Return the (x, y) coordinate for the center point of the cell that contains the specified text.  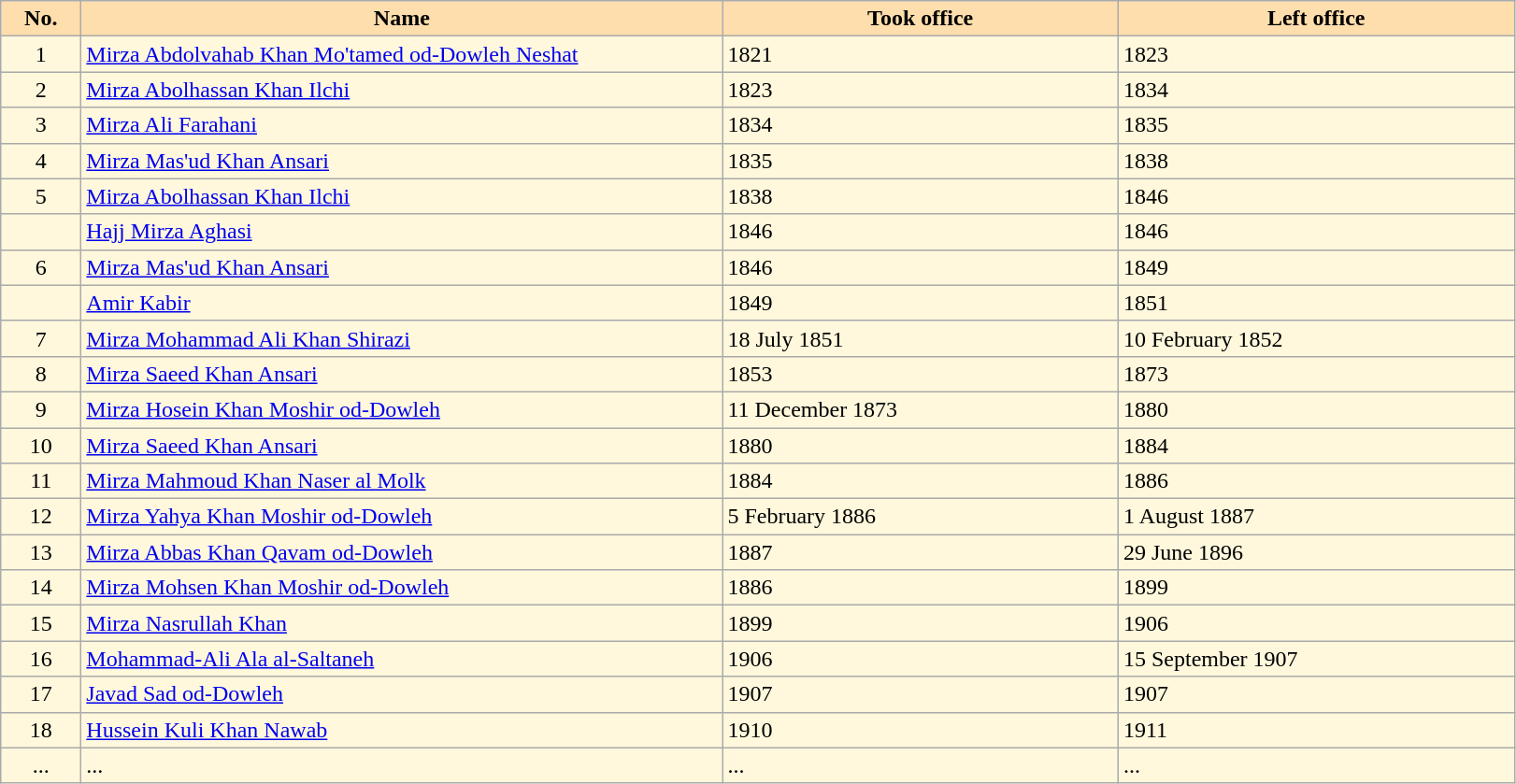
13 (41, 552)
10 February 1852 (1316, 338)
No. (41, 19)
9 (41, 409)
14 (41, 588)
4 (41, 161)
17 (41, 694)
Mohammad-Ali Ala al-Saltaneh (402, 659)
1851 (1316, 303)
1911 (1316, 730)
29 June 1896 (1316, 552)
15 (41, 623)
Mirza Yahya Khan Moshir od-Dowleh (402, 517)
Hajj Mirza Aghasi (402, 232)
Mirza Abbas Khan Qavam od-Dowleh (402, 552)
5 February 1886 (921, 517)
1 August 1887 (1316, 517)
Mirza Ali Farahani (402, 125)
11 (41, 481)
Left office (1316, 19)
1887 (921, 552)
Took office (921, 19)
18 (41, 730)
1 (41, 54)
11 December 1873 (921, 409)
Mirza Mohsen Khan Moshir od-Dowleh (402, 588)
6 (41, 267)
8 (41, 374)
2 (41, 90)
Javad Sad od-Dowleh (402, 694)
Mirza Mohammad Ali Khan Shirazi (402, 338)
18 July 1851 (921, 338)
1873 (1316, 374)
10 (41, 446)
1821 (921, 54)
1910 (921, 730)
1853 (921, 374)
12 (41, 517)
Hussein Kuli Khan Nawab (402, 730)
Mirza Hosein Khan Moshir od-Dowleh (402, 409)
5 (41, 196)
Mirza Mahmoud Khan Naser al Molk (402, 481)
Name (402, 19)
Amir Kabir (402, 303)
Mirza Nasrullah Khan (402, 623)
3 (41, 125)
7 (41, 338)
Mirza Abdolvahab Khan Mo'tamed od-Dowleh Neshat (402, 54)
15 September 1907 (1316, 659)
16 (41, 659)
